Provide the (X, Y) coordinate of the cell's center where the given text is located.  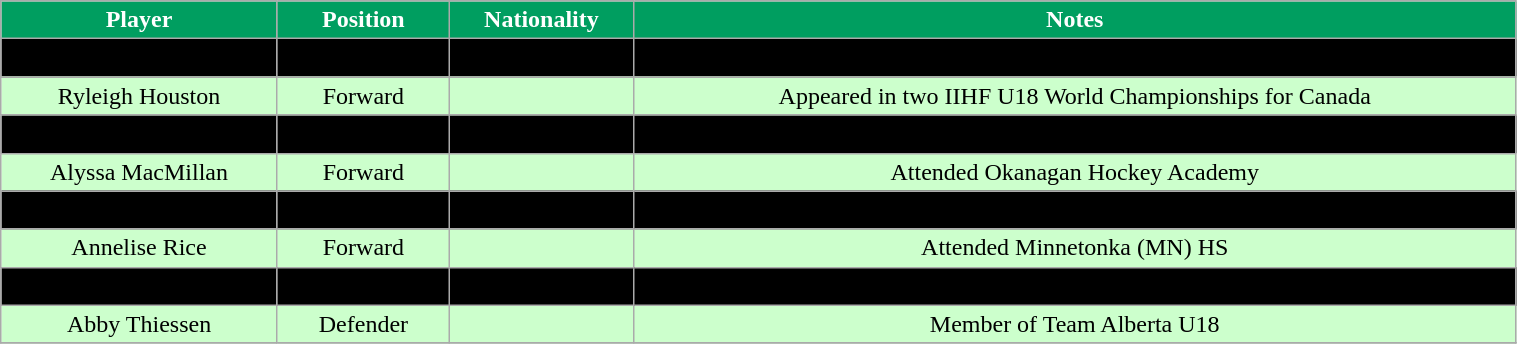
Annelise Rice (140, 248)
Played for Finland in 2014 Olympics (1074, 210)
Alyssa MacMillan (140, 172)
Abby Thiessen (140, 324)
Abbey Stanley (140, 286)
Goaltender (363, 58)
Sarah Lecavalier (140, 134)
Attended Okanagan Hockey Academy (1074, 172)
Spring, 2016 redshirt addition (1074, 286)
Emma Nuutinen (140, 210)
Attended Pursuit of Excellence Academy (1074, 134)
Player (140, 20)
Goaltender for Minnesota Revolution (1074, 58)
Appeared in two IIHF U18 World Championships for Canada (1074, 96)
Member of Team Alberta U18 (1074, 324)
Ryleigh Houston (140, 96)
Kennedy Blair (140, 58)
Attended Minnetonka (MN) HS (1074, 248)
Notes (1074, 20)
Position (363, 20)
Nationality (541, 20)
